Find where the given text appears and provide that cell's center as (x, y) coordinate. 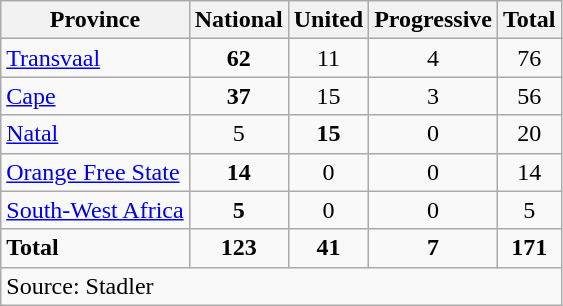
56 (529, 96)
62 (238, 58)
11 (328, 58)
Natal (95, 134)
Progressive (434, 20)
United (328, 20)
3 (434, 96)
41 (328, 248)
Orange Free State (95, 172)
4 (434, 58)
Province (95, 20)
123 (238, 248)
76 (529, 58)
171 (529, 248)
Cape (95, 96)
Transvaal (95, 58)
South-West Africa (95, 210)
37 (238, 96)
7 (434, 248)
Source: Stadler (281, 286)
20 (529, 134)
National (238, 20)
